For the text-containing cell, return its midpoint in (X, Y) coordinate format. 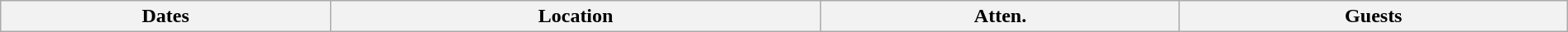
Dates (165, 16)
Atten. (1001, 16)
Location (576, 16)
Guests (1373, 16)
